Detect which cell encompasses the target text, then output its (x, y) center coordinate. 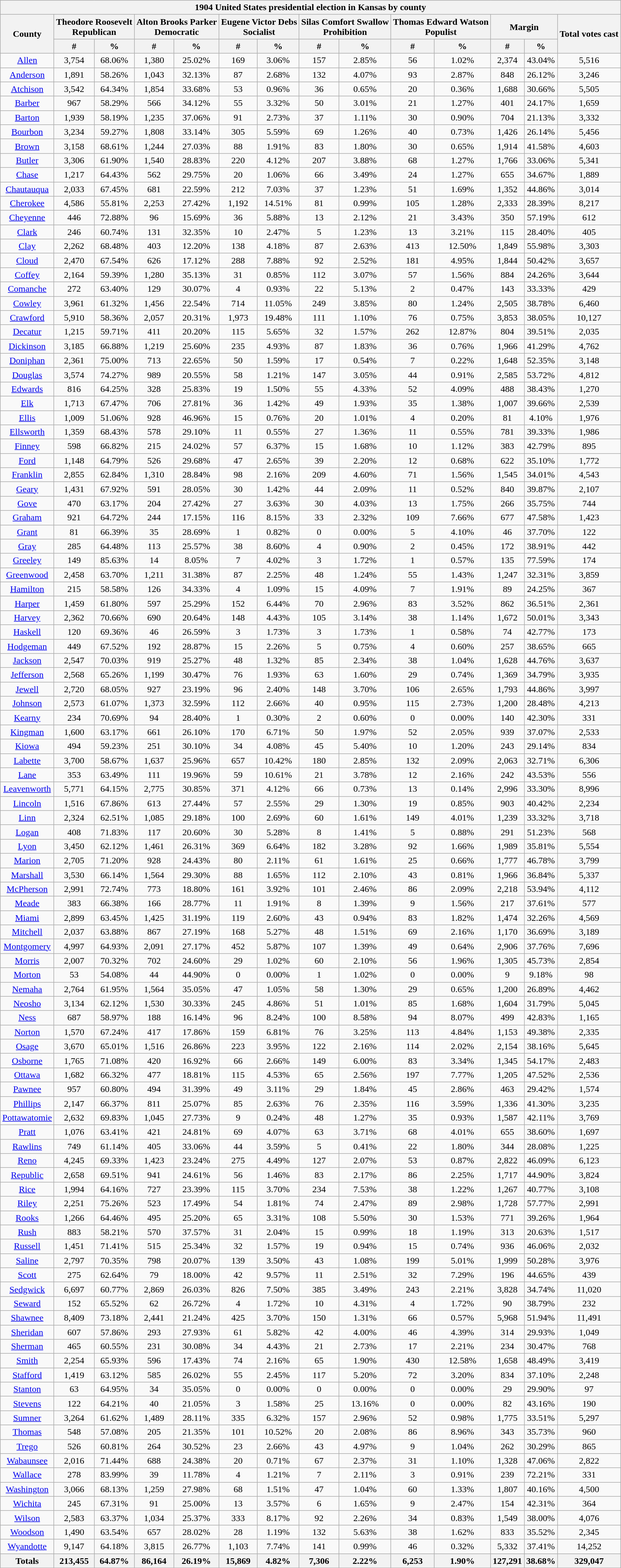
Kiowa (27, 746)
883 (74, 1232)
Barton (27, 117)
26.03% (196, 1289)
333 (238, 1518)
3,134 (74, 1003)
1,009 (74, 418)
Pawnee (27, 1089)
30.08% (196, 1347)
0.47% (462, 289)
5,341 (589, 160)
6.71% (278, 732)
71.20% (114, 860)
5.63% (365, 1532)
7.66% (462, 518)
51.06% (114, 418)
29.42% (541, 1089)
3.25% (365, 1032)
68.05% (114, 689)
197 (412, 1075)
5,337 (589, 875)
3.28% (365, 846)
3,450 (74, 846)
66.38% (114, 904)
38.60% (541, 1132)
11,020 (589, 1289)
744 (589, 503)
622 (507, 461)
2,483 (589, 1060)
4.49% (278, 1161)
Wichita (27, 1503)
2,164 (74, 275)
Linn (27, 818)
2.37% (365, 1461)
3,853 (507, 318)
37.06% (196, 117)
169 (238, 60)
22.59% (196, 189)
72.88% (114, 218)
85.63% (114, 560)
2.05% (462, 732)
30.85% (196, 789)
Pottawatomie (27, 1118)
2,154 (507, 1046)
884 (507, 275)
3,303 (589, 246)
63.54% (114, 1532)
43.16% (541, 1404)
Montgomery (27, 946)
75.00% (114, 360)
174 (589, 560)
5.13% (365, 289)
2,573 (74, 703)
75.26% (114, 1203)
46.06% (541, 1246)
1,976 (589, 418)
2,254 (74, 1361)
3,014 (589, 189)
3.21% (462, 232)
173 (589, 632)
20.60% (196, 832)
69.83% (114, 1118)
446 (74, 218)
3,670 (74, 1046)
23.24% (196, 1161)
67 (319, 1461)
64.48% (114, 546)
1,989 (507, 846)
67.54% (114, 261)
613 (154, 803)
425 (238, 1318)
1,517 (589, 1232)
429 (589, 289)
2.60% (278, 918)
43.04% (541, 60)
Russell (27, 1246)
2.52% (365, 261)
27.98% (196, 1489)
25.27% (196, 661)
20.55% (196, 375)
27.17% (196, 946)
205 (154, 1432)
1.36% (365, 432)
11,491 (589, 1318)
385 (319, 1289)
24.60% (196, 961)
1,849 (507, 246)
36.84% (541, 875)
72.21% (541, 1475)
2,057 (154, 318)
67.45% (114, 189)
3,148 (589, 360)
3.31% (278, 1218)
0.30% (278, 718)
420 (154, 1060)
66.32% (114, 1075)
1.53% (462, 1218)
957 (74, 1089)
17.15% (196, 518)
1,777 (507, 860)
6.00% (365, 1060)
29.14% (541, 746)
2.40% (278, 689)
38.43% (541, 389)
Rooks (27, 1218)
140 (507, 718)
38.65% (541, 646)
31.39% (196, 1089)
39.51% (541, 332)
11.05% (278, 303)
14,252 (589, 1546)
47.58% (541, 518)
288 (238, 261)
139 (238, 1261)
70.35% (114, 1261)
0.83% (462, 1518)
138 (238, 246)
42.83% (541, 1018)
Thomas Edward WatsonPopulist (441, 27)
2,899 (74, 918)
1,451 (74, 1246)
1,775 (507, 1418)
328 (154, 389)
344 (507, 1146)
4,812 (589, 375)
5,045 (589, 1003)
231 (154, 1347)
64.93% (114, 946)
Woodson (27, 1532)
1,587 (507, 1118)
26.02% (196, 1375)
70.69% (114, 718)
57.86% (114, 1332)
1,939 (74, 117)
5,554 (589, 846)
0.96% (278, 89)
67.31% (114, 1503)
147 (319, 375)
69.51% (114, 1175)
24.38% (196, 1461)
919 (154, 661)
114 (412, 1046)
21.35% (196, 1432)
39.26% (541, 1218)
1,807 (507, 1489)
568 (589, 832)
771 (507, 1218)
1,426 (507, 132)
4.86% (278, 1003)
4,462 (589, 989)
768 (589, 1347)
38.00% (541, 1518)
266 (507, 503)
1.28% (462, 203)
25.07% (196, 1103)
24.17% (541, 103)
Totals (27, 1560)
1,604 (507, 1003)
Logan (27, 832)
2.69% (278, 818)
1,459 (74, 603)
34.74% (541, 1289)
40.16% (541, 1489)
5,771 (74, 789)
4,586 (74, 203)
7.74% (278, 1546)
16.14% (196, 1018)
570 (154, 1232)
826 (238, 1289)
3,343 (589, 618)
0.54% (365, 360)
61.14% (114, 1146)
Hodgeman (27, 646)
37.07% (541, 732)
Rice (27, 1189)
30.66% (541, 89)
62.51% (114, 818)
24.02% (196, 446)
40.77% (541, 1189)
25.60% (196, 346)
3,574 (74, 375)
30.10% (196, 746)
0.24% (278, 1118)
66.88% (114, 346)
41.58% (541, 146)
33.33% (541, 289)
1.05% (278, 989)
42.11% (541, 1118)
960 (589, 1432)
55.81% (114, 203)
8,996 (589, 789)
67.47% (114, 403)
3.34% (462, 1060)
213,455 (74, 1560)
Labette (27, 761)
811 (154, 1103)
1,549 (507, 1518)
1.82% (462, 918)
2,253 (154, 203)
20.31% (196, 318)
108 (319, 1218)
21.24% (196, 1318)
4.18% (278, 246)
Scott (27, 1275)
242 (507, 775)
70.03% (114, 661)
Leavenworth (27, 789)
3,799 (589, 860)
26.19% (196, 1560)
Wabaunsee (27, 1461)
2,333 (507, 203)
Graham (27, 518)
60.81% (114, 1446)
3.85% (365, 303)
3,108 (589, 1189)
Elk (27, 403)
Eugene Victor DebsSocialist (259, 27)
0.14% (462, 789)
2.12% (365, 218)
67.92% (114, 489)
2.04% (278, 1232)
0.45% (462, 546)
5.27% (278, 932)
29.18% (196, 818)
127,291 (507, 1560)
4.93% (278, 346)
Geary (27, 489)
401 (507, 103)
58.26% (114, 75)
28.84% (196, 475)
31.19% (196, 918)
1,425 (154, 918)
32.31% (541, 575)
Johnson (27, 703)
1,336 (507, 1103)
2,262 (74, 246)
64.25% (114, 389)
3.32% (278, 103)
2.87% (462, 75)
3.50% (278, 1261)
439 (589, 1275)
1,889 (589, 175)
Sedgwick (27, 1289)
Lincoln (27, 803)
3,306 (74, 160)
3,828 (507, 1289)
74.27% (114, 375)
79 (154, 1275)
704 (507, 117)
5.82% (278, 1332)
Ford (27, 461)
196 (507, 1275)
199 (412, 1261)
8.24% (278, 1018)
3,859 (589, 575)
8.60% (278, 546)
Jackson (27, 661)
2,470 (74, 261)
665 (589, 646)
Comanche (27, 289)
2,248 (589, 1375)
33.51% (541, 1418)
278 (74, 1475)
59.71% (114, 332)
1,658 (507, 1361)
2,764 (74, 989)
313 (507, 1232)
291 (507, 832)
2.46% (365, 889)
6,123 (589, 1161)
25.00% (196, 1503)
1.43% (462, 575)
Kearny (27, 718)
61.62% (114, 1418)
12.87% (462, 332)
1.84% (365, 1089)
25.37% (196, 1518)
1.22% (462, 1189)
2,251 (74, 1203)
6.44% (278, 603)
1,266 (74, 1218)
1,844 (507, 261)
161 (238, 889)
2,996 (507, 789)
3.07% (365, 275)
4,245 (74, 1161)
702 (154, 961)
895 (589, 446)
2,536 (589, 1075)
119 (238, 918)
272 (74, 289)
126 (154, 589)
1,682 (74, 1075)
Atchison (27, 89)
9.57% (278, 1275)
223 (238, 1046)
64.43% (114, 175)
Trego (27, 1446)
6.32% (278, 1418)
32.71% (541, 761)
209 (319, 475)
24.26% (541, 275)
Decatur (27, 332)
23.19% (196, 689)
57.19% (541, 218)
1,199 (154, 675)
862 (507, 603)
3,189 (589, 932)
63.70% (114, 575)
3.01% (365, 103)
1.38% (462, 403)
1.31% (365, 1318)
9,147 (74, 1546)
66.82% (114, 446)
26.72% (196, 1303)
14 (154, 560)
37.76% (541, 946)
1,713 (74, 403)
3,332 (589, 117)
93 (412, 75)
17.49% (196, 1203)
17.12% (196, 261)
Wallace (27, 1475)
50.42% (541, 261)
58.97% (114, 1018)
51.23% (541, 832)
8.96% (462, 1432)
63.88% (114, 932)
2,324 (74, 818)
27.93% (196, 1332)
2.35% (365, 1103)
465 (74, 1347)
Nemaha (27, 989)
343 (507, 1432)
Saline (27, 1261)
Cherokee (27, 203)
833 (507, 1532)
371 (238, 789)
1,148 (74, 461)
64.95% (114, 1389)
989 (154, 375)
1,600 (74, 732)
5.65% (278, 332)
1,076 (74, 1132)
1.60% (365, 675)
Seward (27, 1303)
1,085 (154, 818)
Ness (27, 1018)
129 (154, 289)
Marshall (27, 875)
26.10% (196, 732)
38.16% (541, 1046)
749 (74, 1146)
63.41% (114, 1132)
40.42% (541, 803)
188 (154, 1018)
0.64% (462, 946)
1,045 (154, 1118)
13.16% (365, 1404)
798 (154, 1261)
27.73% (196, 1118)
68.43% (114, 432)
1,530 (154, 1003)
Harvey (27, 618)
1,369 (507, 675)
58.58% (114, 589)
3.11% (278, 1089)
54.17% (541, 1060)
495 (154, 1218)
1.14% (462, 618)
35.73% (541, 1432)
2.98% (462, 1203)
67.52% (114, 646)
1,717 (507, 1175)
65.01% (114, 1046)
1.46% (278, 1175)
690 (154, 618)
1.12% (462, 446)
32.26% (541, 918)
804 (507, 332)
64.87% (114, 1560)
Wyandotte (27, 1546)
364 (589, 1503)
27.44% (196, 803)
17.86% (196, 1032)
10.42% (278, 761)
Cloud (27, 261)
2,547 (74, 661)
499 (507, 1018)
38.91% (541, 546)
3.88% (365, 160)
59.27% (114, 132)
27.81% (196, 403)
0.41% (365, 1146)
4.08% (278, 746)
2,374 (507, 60)
37.70% (541, 532)
2,033 (74, 189)
1.09% (278, 589)
7.77% (462, 1075)
31.79% (541, 1003)
8.58% (365, 1018)
1.96% (462, 961)
44.65% (541, 1275)
5.01% (462, 1261)
35.13% (196, 275)
4.84% (462, 1032)
4,997 (74, 946)
Lyon (27, 846)
Shawnee (27, 1318)
3,246 (589, 75)
14.51% (278, 203)
713 (154, 360)
1,490 (74, 1532)
3,657 (589, 261)
61.80% (114, 603)
20.64% (196, 618)
1.66% (462, 846)
Osborne (27, 1060)
257 (507, 646)
4,762 (589, 346)
143 (507, 289)
8,409 (74, 1318)
58.29% (114, 103)
681 (154, 189)
1,765 (74, 1060)
181 (412, 261)
4,500 (589, 1489)
1,973 (238, 318)
35.75% (541, 503)
0.36% (462, 89)
11.78% (196, 1475)
2,775 (154, 789)
1,205 (507, 1075)
26.86% (196, 1046)
3,769 (589, 1118)
59.23% (114, 746)
Haskell (27, 632)
6,460 (589, 303)
Crawford (27, 318)
488 (507, 389)
31.38% (196, 575)
687 (74, 1018)
63.12% (114, 1375)
68.61% (114, 146)
1,986 (589, 432)
58.67% (114, 761)
64.16% (114, 1189)
19.96% (196, 775)
36.51% (541, 603)
1,461 (154, 846)
2.02% (462, 1046)
20.07% (196, 1261)
24.81% (196, 1132)
2,705 (74, 860)
2.55% (278, 803)
1,456 (154, 303)
97 (589, 1389)
28.87% (196, 646)
2,533 (589, 732)
57.08% (114, 1432)
33.14% (196, 132)
403 (154, 246)
5,297 (589, 1418)
1,964 (589, 1218)
2.51% (365, 1275)
Silas Comfort SwallowProhibition (345, 27)
Greeley (27, 560)
65.93% (114, 1361)
5,516 (589, 60)
58.19% (114, 117)
5,968 (507, 1318)
452 (238, 946)
3,718 (589, 818)
38.78% (541, 303)
26.77% (196, 1546)
1,211 (154, 575)
3,419 (589, 1361)
McPherson (27, 889)
2.22% (365, 1560)
83.99% (114, 1475)
26.89% (541, 989)
20.20% (196, 332)
264 (154, 1446)
2.86% (462, 1089)
131 (154, 232)
Jewell (27, 689)
449 (74, 646)
6,306 (589, 761)
Gray (27, 546)
421 (154, 1132)
26.12% (541, 75)
61.32% (114, 303)
5.28% (278, 832)
66.37% (114, 1103)
688 (154, 1461)
Total votes cast (589, 34)
29.93% (541, 1332)
35.10% (541, 461)
63.49% (114, 775)
39.33% (541, 432)
170 (238, 732)
2,658 (74, 1175)
2,539 (589, 403)
773 (154, 889)
63.40% (114, 289)
515 (154, 1246)
26.14% (541, 132)
0.66% (462, 860)
0.68% (462, 461)
0.32% (462, 1546)
1,574 (589, 1089)
714 (238, 303)
29.30% (196, 875)
29.10% (196, 432)
106 (412, 689)
42.31% (541, 1503)
68.13% (114, 1489)
1,034 (154, 1518)
1,854 (154, 89)
73.18% (114, 1318)
18.00% (196, 1275)
58.36% (114, 318)
Anderson (27, 75)
1,540 (154, 160)
60.80% (114, 1089)
1.50% (278, 389)
Grant (27, 532)
35.81% (541, 846)
2.68% (278, 75)
86,164 (154, 1560)
61.95% (114, 989)
Finney (27, 446)
24.25% (541, 589)
3,185 (74, 346)
4.82% (278, 1560)
39.87% (541, 489)
Theodore RooseveltRepublican (94, 27)
60.77% (114, 1289)
71 (412, 475)
251 (154, 746)
Miami (27, 918)
Morris (27, 961)
2,585 (507, 375)
607 (74, 1332)
4.53% (278, 1075)
Edwards (27, 389)
7,696 (589, 946)
0.58% (462, 632)
190 (589, 1404)
120 (74, 632)
Mitchell (27, 932)
Stafford (27, 1375)
1.81% (278, 1203)
367 (589, 589)
42.77% (541, 632)
1.62% (462, 1532)
1,247 (507, 575)
816 (74, 389)
2,107 (589, 489)
64.18% (114, 1546)
26.31% (196, 846)
941 (154, 1175)
727 (154, 1189)
62 (154, 1303)
3.63% (278, 503)
64.79% (114, 461)
Butler (27, 160)
1,808 (154, 132)
2,035 (589, 332)
1,305 (507, 961)
1,103 (238, 1546)
2,362 (74, 618)
24.43% (196, 860)
1,648 (507, 360)
30.29% (541, 1446)
Smith (27, 1361)
53.94% (541, 889)
585 (154, 1375)
21.05% (196, 1404)
65.52% (114, 1303)
8.07% (462, 1018)
329,047 (589, 1560)
927 (154, 689)
Stevens (27, 1404)
2.45% (278, 1375)
8.05% (196, 560)
54 (238, 1203)
46.78% (541, 860)
3.57% (278, 1503)
335 (238, 1418)
0.98% (462, 1418)
16.92% (196, 1060)
1,431 (74, 489)
1904 United States presidential election in Kansas by county (310, 8)
2,218 (507, 889)
18.80% (196, 889)
55.98% (541, 246)
2,345 (589, 1532)
Riley (27, 1203)
62.84% (114, 475)
127 (319, 1161)
1,235 (154, 117)
3,644 (589, 275)
10.61% (278, 775)
2.32% (365, 518)
4,569 (589, 918)
1,672 (507, 618)
1.83% (365, 346)
293 (154, 1332)
28.08% (541, 1146)
24.61% (196, 1175)
90 (507, 1303)
4.03% (365, 503)
3.43% (462, 218)
28.05% (196, 489)
2,855 (74, 475)
25.57% (196, 546)
32.59% (196, 703)
0.20% (462, 418)
41.30% (541, 1103)
4.95% (462, 261)
2,037 (74, 932)
411 (154, 332)
Douglas (27, 375)
2,632 (74, 1118)
463 (507, 1089)
939 (507, 732)
249 (319, 303)
2.08% (365, 1432)
21.13% (541, 117)
246 (74, 232)
46.96% (196, 418)
10,127 (589, 318)
Harper (27, 603)
46.09% (541, 1161)
2,906 (507, 946)
Phillips (27, 1103)
706 (154, 403)
12.20% (196, 246)
10.52% (278, 1432)
63.45% (114, 918)
66.39% (114, 532)
523 (154, 1203)
18 (412, 1232)
28.11% (196, 1418)
34.33% (196, 589)
1.97% (365, 732)
15.69% (196, 218)
172 (507, 546)
5.88% (278, 218)
Alton Brooks ParkerDemocratic (177, 27)
353 (74, 775)
4,603 (589, 146)
3,997 (589, 689)
25.20% (196, 1218)
23.39% (196, 1189)
0.87% (462, 1161)
28.77% (196, 904)
53.72% (541, 375)
2,568 (74, 675)
6.64% (278, 846)
Doniphan (27, 360)
1,225 (589, 1146)
2,032 (589, 1246)
27.19% (196, 932)
50.28% (541, 1261)
50.01% (541, 618)
1.08% (365, 1261)
1,043 (154, 75)
3.52% (462, 603)
2,720 (74, 689)
2,854 (589, 961)
1,659 (589, 103)
1,373 (154, 703)
69.33% (114, 1161)
2,335 (589, 1032)
7.50% (278, 1289)
Margin (524, 27)
4.02% (278, 560)
1,007 (507, 403)
69.36% (114, 632)
32.13% (196, 75)
Wilson (27, 1518)
1.69% (462, 189)
28 (238, 1532)
5,456 (589, 132)
Thomas (27, 1432)
168 (238, 932)
59.39% (114, 275)
7,306 (319, 1560)
71.83% (114, 832)
67.24% (114, 1032)
34.67% (541, 175)
141 (319, 1546)
Dickinson (27, 346)
5.40% (365, 746)
57.77% (541, 1203)
3,264 (74, 1418)
2,063 (507, 761)
2,091 (154, 946)
Lane (27, 775)
1,267 (507, 1189)
192 (154, 646)
19.48% (278, 318)
591 (154, 489)
29.90% (541, 1389)
47.52% (541, 1075)
1,697 (589, 1132)
180 (319, 761)
840 (507, 489)
32.35% (196, 232)
34.01% (541, 475)
1,545 (507, 475)
597 (154, 603)
29.68% (196, 461)
5,910 (74, 318)
82 (507, 1404)
7.29% (462, 1275)
6,697 (74, 1289)
12.50% (462, 246)
Pratt (27, 1132)
9.18% (541, 975)
1,489 (154, 1418)
Republic (27, 1175)
1.20% (462, 746)
848 (507, 75)
1,192 (238, 203)
Franklin (27, 475)
30.07% (196, 289)
37.57% (196, 1232)
6,253 (412, 1560)
596 (154, 1361)
430 (412, 1361)
417 (154, 1032)
598 (74, 446)
204 (154, 503)
71.44% (114, 1461)
1,165 (589, 1018)
0.82% (278, 532)
3,815 (154, 1546)
Meade (27, 904)
Cowley (27, 303)
28.02% (196, 1532)
1,999 (507, 1261)
38.68% (541, 1560)
6 (319, 1503)
207 (319, 160)
7.88% (278, 261)
1,914 (507, 146)
4,076 (589, 1518)
64.15% (114, 789)
0.22% (462, 360)
30.33% (196, 1003)
1,474 (507, 918)
1,570 (74, 1032)
5.59% (278, 132)
2,458 (74, 575)
4.60% (365, 475)
70.32% (114, 961)
33.30% (541, 789)
23 (238, 1446)
Chautauqua (27, 189)
2.56% (365, 1075)
1.32% (278, 661)
3.20% (462, 1375)
37.41% (541, 1546)
2,869 (154, 1289)
3,542 (74, 89)
1,766 (507, 160)
1,772 (589, 461)
1,688 (507, 89)
5.50% (365, 1218)
Stanton (27, 1389)
22.54% (196, 303)
903 (507, 803)
Ellsworth (27, 432)
28.39% (541, 203)
34.12% (196, 103)
1,345 (507, 1060)
58.21% (114, 1232)
369 (238, 846)
1,793 (507, 689)
62.64% (114, 1275)
1.33% (462, 1489)
921 (74, 518)
60.55% (114, 1347)
1,280 (154, 275)
71.08% (114, 1060)
64.21% (114, 1404)
34.79% (541, 675)
4.33% (365, 389)
6.37% (278, 446)
33.32% (541, 818)
4.39% (462, 1332)
3,158 (74, 146)
1,728 (507, 1203)
235 (238, 346)
1,270 (589, 389)
0.81% (462, 875)
17.43% (196, 1361)
71.41% (114, 1246)
1,239 (507, 818)
154 (507, 1503)
Rush (27, 1232)
25.02% (196, 60)
28.69% (196, 532)
25.96% (196, 761)
30.52% (196, 1446)
2,505 (507, 303)
3,530 (74, 875)
Reno (27, 1161)
68.06% (114, 60)
2,007 (74, 961)
566 (154, 103)
1,891 (74, 75)
107 (319, 946)
1,170 (507, 932)
0.88% (462, 832)
38.05% (541, 318)
5,505 (589, 89)
Hamilton (27, 589)
470 (74, 503)
548 (74, 1432)
Clay (27, 246)
1,217 (74, 175)
2,441 (154, 1318)
67.86% (114, 803)
2.34% (365, 661)
77.59% (541, 560)
27.03% (196, 146)
0.52% (462, 489)
2.17% (365, 1175)
182 (319, 846)
Barber (27, 103)
3.71% (365, 1132)
22.65% (196, 360)
61.07% (114, 703)
4.97% (365, 1446)
Gove (27, 503)
3.78% (365, 775)
3,824 (589, 1175)
239 (507, 1475)
1.59% (278, 360)
37.10% (541, 1375)
Marion (27, 860)
4,112 (589, 889)
61.90% (114, 160)
0.95% (365, 703)
64.34% (114, 89)
44.76% (541, 661)
Morton (27, 975)
166 (154, 904)
6.81% (278, 1032)
244 (154, 518)
1.26% (365, 132)
49.38% (541, 1032)
Greenwood (27, 575)
1,215 (74, 332)
5.20% (365, 1375)
1,153 (507, 1032)
Kingman (27, 732)
577 (589, 904)
1.58% (278, 1404)
109 (412, 518)
12.58% (462, 1361)
413 (412, 246)
1.06% (278, 175)
3.06% (278, 60)
59 (238, 775)
26.59% (196, 632)
677 (507, 518)
442 (589, 546)
64.72% (114, 518)
25.29% (196, 603)
8,217 (589, 203)
3,235 (589, 1103)
612 (589, 218)
305 (238, 132)
43.53% (541, 775)
3,637 (589, 661)
1,359 (74, 432)
45.73% (541, 961)
4,213 (589, 703)
Osage (27, 1046)
42.30% (541, 718)
24 (412, 175)
3,754 (74, 60)
4.00% (365, 1332)
3.92% (278, 889)
1,244 (154, 146)
865 (589, 1446)
72.74% (114, 889)
42.79% (541, 446)
Sherman (27, 1347)
350 (507, 218)
68.48% (114, 246)
52.35% (541, 360)
562 (154, 175)
Bourbon (27, 132)
3,961 (74, 303)
33 (319, 518)
232 (589, 1303)
4,543 (589, 475)
1,994 (74, 1189)
Coffey (27, 275)
County (27, 34)
7.03% (278, 189)
314 (507, 1332)
3.95% (278, 1046)
60.74% (114, 232)
41.29% (541, 346)
1,049 (589, 1332)
70.66% (114, 618)
1,637 (154, 761)
1,328 (507, 1461)
38.79% (541, 1303)
220 (238, 160)
66.14% (114, 875)
3,935 (589, 675)
3,234 (74, 132)
1,259 (154, 1489)
2,583 (74, 1518)
Chase (27, 175)
936 (507, 1246)
3,066 (74, 1489)
Jefferson (27, 675)
Clark (27, 232)
70 (319, 603)
1,380 (154, 60)
2,147 (74, 1103)
Washington (27, 1489)
135 (507, 560)
1,310 (154, 475)
578 (154, 432)
5.87% (278, 946)
3,976 (589, 1261)
29.75% (196, 175)
3,700 (74, 761)
5,645 (589, 1046)
65.26% (114, 675)
Ottawa (27, 1075)
781 (507, 432)
33.68% (196, 89)
1.75% (462, 503)
217 (507, 904)
2.20% (365, 461)
Neosho (27, 1003)
36.69% (541, 932)
8.15% (278, 518)
39.66% (541, 403)
3.05% (365, 375)
Norton (27, 1032)
63.37% (114, 1518)
4.31% (365, 1303)
1,219 (154, 346)
28.48% (541, 703)
51.94% (541, 1318)
2,797 (74, 1261)
1.11% (365, 117)
285 (74, 546)
47.06% (541, 1461)
150 (319, 1318)
48.49% (541, 1361)
35.52% (541, 1532)
867 (154, 932)
Brown (27, 146)
212 (238, 189)
556 (589, 775)
54.08% (114, 975)
7.53% (365, 1189)
Sumner (27, 1418)
28.83% (196, 160)
25.34% (196, 1246)
Ellis (27, 418)
5,332 (507, 1546)
3.14% (365, 618)
1,352 (507, 189)
8.17% (278, 1518)
626 (154, 261)
Allen (27, 60)
159 (238, 1032)
661 (154, 732)
2,016 (74, 1461)
1.41% (365, 832)
1,419 (74, 1375)
72 (412, 1375)
25.83% (196, 389)
37.61% (541, 904)
18.81% (196, 1075)
0.71% (278, 1461)
Cheyenne (27, 218)
Rawlins (27, 1146)
1,628 (507, 661)
967 (74, 103)
2.07% (365, 1161)
64.46% (114, 1218)
20.63% (541, 1232)
Sheridan (27, 1332)
408 (74, 832)
477 (154, 1075)
15,869 (238, 1560)
2,234 (589, 803)
